Provide the (X, Y) coordinate of the cell's center where the given text is located.  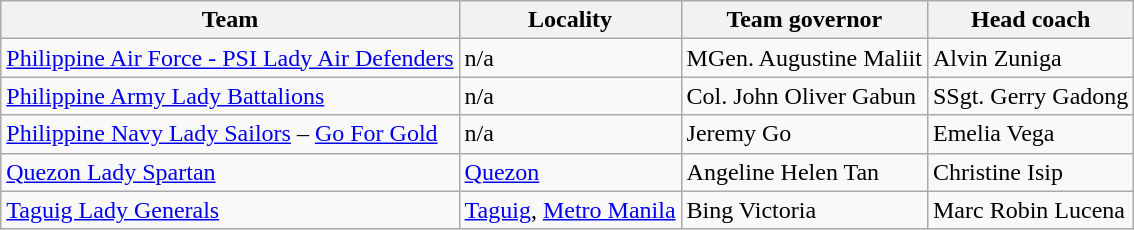
Col. John Oliver Gabun (804, 96)
MGen. Augustine Maliit (804, 58)
Taguig Lady Generals (230, 210)
Alvin Zuniga (1030, 58)
Quezon (570, 172)
Team (230, 20)
Emelia Vega (1030, 134)
Quezon Lady Spartan (230, 172)
Philippine Air Force - PSI Lady Air Defenders (230, 58)
Locality (570, 20)
Jeremy Go (804, 134)
Philippine Army Lady Battalions (230, 96)
Angeline Helen Tan (804, 172)
Team governor (804, 20)
Christine Isip (1030, 172)
SSgt. Gerry Gadong (1030, 96)
Philippine Navy Lady Sailors – Go For Gold (230, 134)
Head coach (1030, 20)
Marc Robin Lucena (1030, 210)
Taguig, Metro Manila (570, 210)
Bing Victoria (804, 210)
